From the cell containing the given text, extract its center point as (x, y) coordinate. 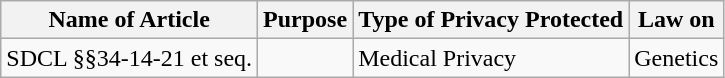
Purpose (306, 20)
Type of Privacy Protected (491, 20)
Medical Privacy (491, 58)
Law on (676, 20)
SDCL §§34-14-21 et seq. (130, 58)
Genetics (676, 58)
Name of Article (130, 20)
